From the cell containing the given text, extract its center point as [x, y] coordinate. 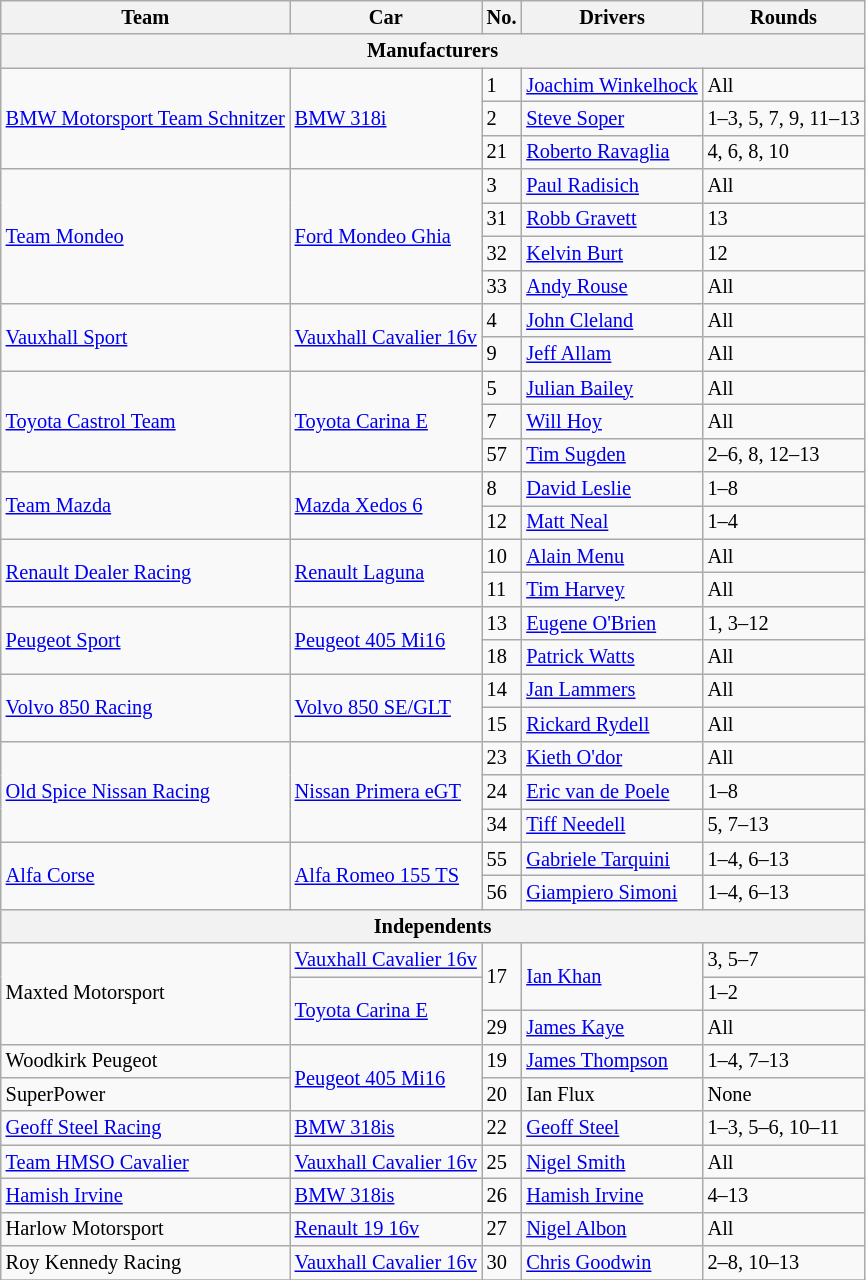
Giampiero Simoni [612, 892]
1–3, 5–6, 10–11 [784, 1128]
Jan Lammers [612, 690]
1–3, 5, 7, 9, 11–13 [784, 118]
14 [502, 690]
19 [502, 1061]
Woodkirk Peugeot [146, 1061]
Chris Goodwin [612, 1263]
25 [502, 1162]
Mazda Xedos 6 [386, 506]
57 [502, 455]
Ian Khan [612, 976]
2 [502, 118]
Team [146, 17]
Alfa Corse [146, 876]
22 [502, 1128]
Renault Laguna [386, 572]
8 [502, 489]
1–4, 7–13 [784, 1061]
3 [502, 186]
5, 7–13 [784, 825]
7 [502, 421]
Kelvin Burt [612, 253]
Tiff Needell [612, 825]
27 [502, 1229]
11 [502, 589]
Tim Sugden [612, 455]
Manufacturers [433, 51]
Matt Neal [612, 522]
31 [502, 219]
10 [502, 556]
Nissan Primera eGT [386, 792]
Alfa Romeo 155 TS [386, 876]
32 [502, 253]
Independents [433, 926]
BMW Motorsport Team Schnitzer [146, 118]
5 [502, 388]
Renault Dealer Racing [146, 572]
Renault 19 16v [386, 1229]
23 [502, 758]
Gabriele Tarquini [612, 859]
Kieth O'dor [612, 758]
Alain Menu [612, 556]
Peugeot Sport [146, 640]
34 [502, 825]
Patrick Watts [612, 657]
29 [502, 1027]
Paul Radisich [612, 186]
24 [502, 791]
4–13 [784, 1195]
33 [502, 287]
SuperPower [146, 1094]
Rickard Rydell [612, 724]
David Leslie [612, 489]
Roy Kennedy Racing [146, 1263]
Geoff Steel [612, 1128]
Geoff Steel Racing [146, 1128]
26 [502, 1195]
4 [502, 320]
Tim Harvey [612, 589]
Team HMSO Cavalier [146, 1162]
1–2 [784, 993]
Robb Gravett [612, 219]
James Kaye [612, 1027]
Will Hoy [612, 421]
56 [502, 892]
Team Mazda [146, 506]
17 [502, 976]
15 [502, 724]
None [784, 1094]
Eric van de Poele [612, 791]
Joachim Winkelhock [612, 85]
9 [502, 354]
Old Spice Nissan Racing [146, 792]
Ford Mondeo Ghia [386, 236]
Eugene O'Brien [612, 623]
Team Mondeo [146, 236]
Andy Rouse [612, 287]
20 [502, 1094]
Roberto Ravaglia [612, 152]
21 [502, 152]
John Cleland [612, 320]
Rounds [784, 17]
2–8, 10–13 [784, 1263]
Maxted Motorsport [146, 994]
30 [502, 1263]
1–4 [784, 522]
Car [386, 17]
Volvo 850 Racing [146, 706]
Ian Flux [612, 1094]
Harlow Motorsport [146, 1229]
Vauxhall Sport [146, 336]
Nigel Albon [612, 1229]
2–6, 8, 12–13 [784, 455]
Jeff Allam [612, 354]
James Thompson [612, 1061]
Julian Bailey [612, 388]
18 [502, 657]
1, 3–12 [784, 623]
Steve Soper [612, 118]
1 [502, 85]
BMW 318i [386, 118]
4, 6, 8, 10 [784, 152]
Nigel Smith [612, 1162]
Volvo 850 SE/GLT [386, 706]
Toyota Castrol Team [146, 422]
3, 5–7 [784, 960]
55 [502, 859]
No. [502, 17]
Drivers [612, 17]
